Output the [x, y] coordinate of the center of the cell containing the given text.  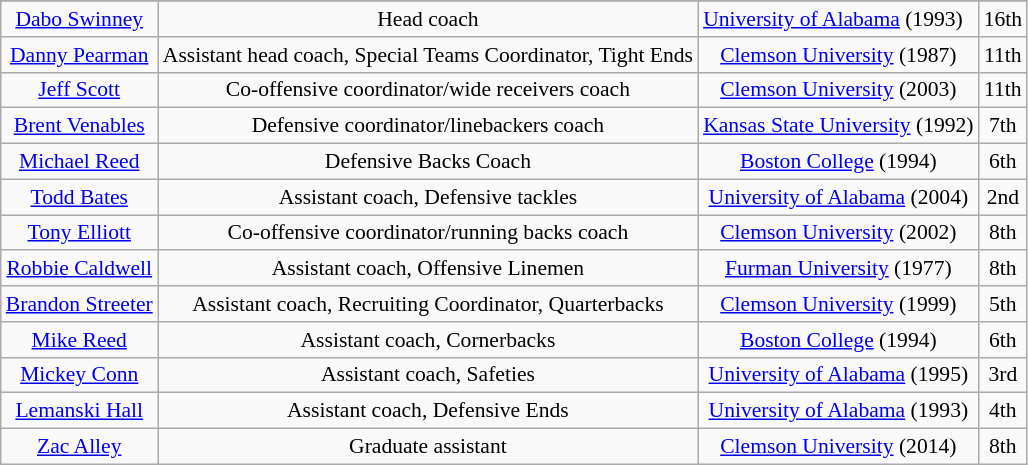
Head coach [428, 19]
Assistant head coach, Special Teams Coordinator, Tight Ends [428, 55]
Clemson University (2003) [838, 90]
Kansas State University (1992) [838, 126]
7th [1004, 126]
Clemson University (1987) [838, 55]
Clemson University (2014) [838, 447]
4th [1004, 411]
Michael Reed [80, 162]
University of Alabama (2004) [838, 197]
16th [1004, 19]
Assistant coach, Cornerbacks [428, 340]
Brent Venables [80, 126]
Danny Pearman [80, 55]
Robbie Caldwell [80, 269]
Brandon Streeter [80, 304]
Defensive coordinator/linebackers coach [428, 126]
5th [1004, 304]
University of Alabama (1995) [838, 375]
Dabo Swinney [80, 19]
Lemanski Hall [80, 411]
Assistant coach, Offensive Linemen [428, 269]
2nd [1004, 197]
Tony Elliott [80, 233]
Co-offensive coordinator/running backs coach [428, 233]
Zac Alley [80, 447]
Co-offensive coordinator/wide receivers coach [428, 90]
Clemson University (2002) [838, 233]
Mickey Conn [80, 375]
Mike Reed [80, 340]
Defensive Backs Coach [428, 162]
Jeff Scott [80, 90]
Assistant coach, Defensive tackles [428, 197]
Furman University (1977) [838, 269]
Graduate assistant [428, 447]
3rd [1004, 375]
Clemson University (1999) [838, 304]
Todd Bates [80, 197]
Assistant coach, Recruiting Coordinator, Quarterbacks [428, 304]
Assistant coach, Defensive Ends [428, 411]
Assistant coach, Safeties [428, 375]
